Locate the cell with the specified text and output its (x, y) center coordinate. 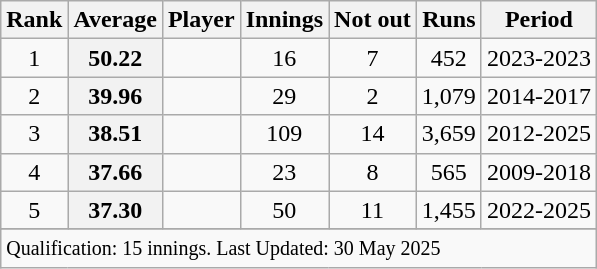
1,079 (448, 96)
4 (34, 172)
14 (373, 134)
8 (373, 172)
2012-2025 (538, 134)
3 (34, 134)
Qualification: 15 innings. Last Updated: 30 May 2025 (299, 248)
Average (116, 20)
50 (284, 210)
Period (538, 20)
2023-2023 (538, 58)
2014-2017 (538, 96)
5 (34, 210)
16 (284, 58)
Rank (34, 20)
565 (448, 172)
Player (201, 20)
3,659 (448, 134)
2022-2025 (538, 210)
109 (284, 134)
37.30 (116, 210)
29 (284, 96)
1 (34, 58)
37.66 (116, 172)
452 (448, 58)
50.22 (116, 58)
39.96 (116, 96)
38.51 (116, 134)
2009-2018 (538, 172)
7 (373, 58)
11 (373, 210)
23 (284, 172)
Innings (284, 20)
1,455 (448, 210)
Runs (448, 20)
Not out (373, 20)
